Return the [x, y] coordinate for the center point of the cell that contains the specified text.  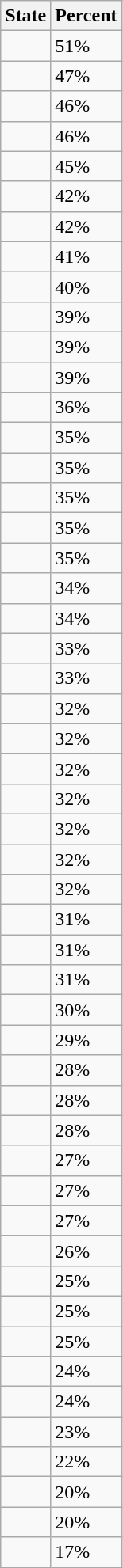
26% [86, 1251]
Percent [86, 16]
23% [86, 1432]
29% [86, 1040]
40% [86, 287]
45% [86, 166]
22% [86, 1462]
47% [86, 76]
17% [86, 1552]
36% [86, 408]
30% [86, 1010]
51% [86, 46]
41% [86, 256]
State [25, 16]
